Identify which cell holds the provided text, then report its [X, Y] central coordinate. 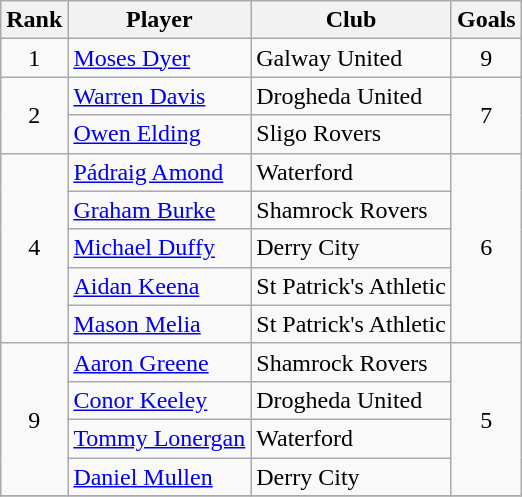
Graham Burke [160, 210]
Warren Davis [160, 96]
Daniel Mullen [160, 477]
6 [486, 248]
5 [486, 419]
Pádraig Amond [160, 172]
Conor Keeley [160, 400]
Michael Duffy [160, 248]
Rank [34, 20]
Owen Elding [160, 134]
Tommy Lonergan [160, 438]
Club [352, 20]
Mason Melia [160, 324]
Galway United [352, 58]
1 [34, 58]
2 [34, 115]
7 [486, 115]
Moses Dyer [160, 58]
Player [160, 20]
4 [34, 248]
Goals [486, 20]
Sligo Rovers [352, 134]
Aaron Greene [160, 362]
Aidan Keena [160, 286]
